Return the [x, y] coordinate for the center point of the cell that contains the specified text.  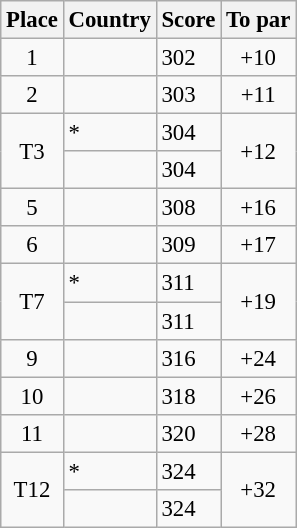
+26 [258, 396]
2 [32, 95]
+17 [258, 245]
+28 [258, 433]
9 [32, 358]
T3 [32, 152]
T12 [32, 490]
Score [188, 20]
11 [32, 433]
10 [32, 396]
1 [32, 58]
+12 [258, 152]
+19 [258, 302]
308 [188, 208]
Country [110, 20]
+24 [258, 358]
Place [32, 20]
6 [32, 245]
5 [32, 208]
318 [188, 396]
To par [258, 20]
302 [188, 58]
316 [188, 358]
303 [188, 95]
T7 [32, 302]
+32 [258, 490]
320 [188, 433]
+11 [258, 95]
309 [188, 245]
+16 [258, 208]
+10 [258, 58]
